Pinpoint the cell where the given text exists, returning its [X, Y] midpoint coordinate. 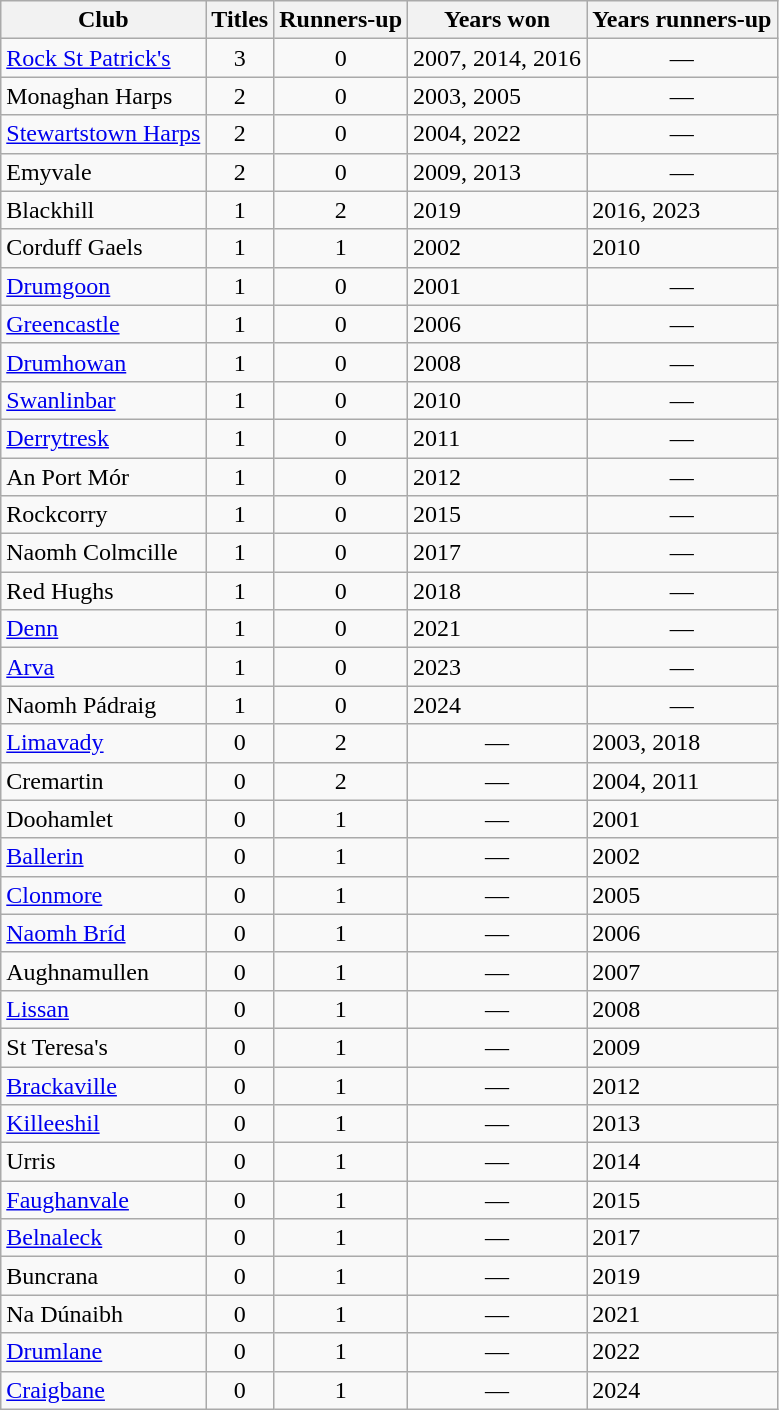
Blackhill [104, 210]
3 [240, 58]
2023 [498, 667]
Denn [104, 629]
Club [104, 20]
Cremartin [104, 781]
St Teresa's [104, 1047]
An Port Mór [104, 477]
2013 [682, 1124]
Rock St Patrick's [104, 58]
2022 [682, 1352]
2005 [682, 895]
Naomh Colmcille [104, 553]
Stewartstown Harps [104, 134]
Killeeshil [104, 1124]
2007 [682, 971]
Derrytresk [104, 438]
Faughanvale [104, 1200]
2003, 2018 [682, 743]
Corduff Gaels [104, 248]
Clonmore [104, 895]
Years won [498, 20]
2016, 2023 [682, 210]
Urris [104, 1162]
Naomh Bríd [104, 933]
Drumhowan [104, 362]
Craigbane [104, 1390]
2018 [498, 591]
2009, 2013 [498, 172]
Arva [104, 667]
2009 [682, 1047]
Naomh Pádraig [104, 705]
2003, 2005 [498, 96]
2004, 2011 [682, 781]
Years runners-up [682, 20]
Belnaleck [104, 1238]
Rockcorry [104, 515]
2011 [498, 438]
Greencastle [104, 324]
Brackaville [104, 1085]
Lissan [104, 1009]
Limavady [104, 743]
Drumlane [104, 1352]
Drumgoon [104, 286]
Ballerin [104, 857]
Titles [240, 20]
Na Dúnaibh [104, 1314]
Swanlinbar [104, 400]
2004, 2022 [498, 134]
2014 [682, 1162]
Red Hughs [104, 591]
Buncrana [104, 1276]
Doohamlet [104, 819]
Monaghan Harps [104, 96]
Aughnamullen [104, 971]
Emyvale [104, 172]
Runners-up [341, 20]
2007, 2014, 2016 [498, 58]
